Locate the cell with the specified text and output its [x, y] center coordinate. 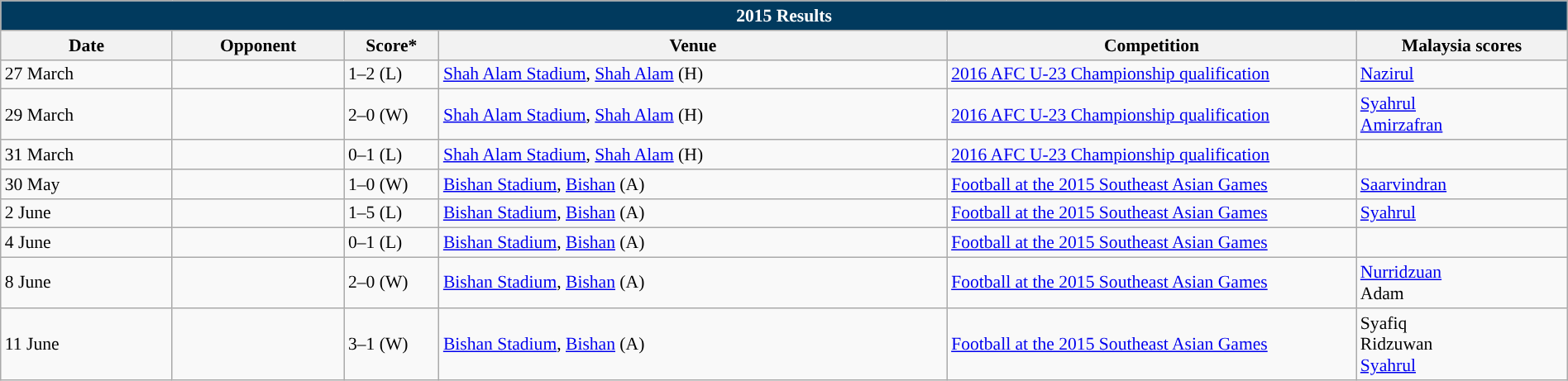
Syafiq Ridzuwan Syahrul [1462, 344]
2015 Results [784, 16]
Saarvindran [1462, 184]
Competition [1151, 45]
Date [87, 45]
3–1 (W) [392, 344]
1–5 (L) [392, 213]
Venue [693, 45]
27 March [87, 74]
11 June [87, 344]
Malaysia scores [1462, 45]
1–2 (L) [392, 74]
4 June [87, 243]
2 June [87, 213]
Score* [392, 45]
Syahrul [1462, 213]
Nazirul [1462, 74]
30 May [87, 184]
1–0 (W) [392, 184]
Nurridzuan Adam [1462, 283]
Opponent [258, 45]
Syahrul Amirzafran [1462, 114]
8 June [87, 283]
31 March [87, 155]
29 March [87, 114]
